From the cell containing the given text, extract its center point as [x, y] coordinate. 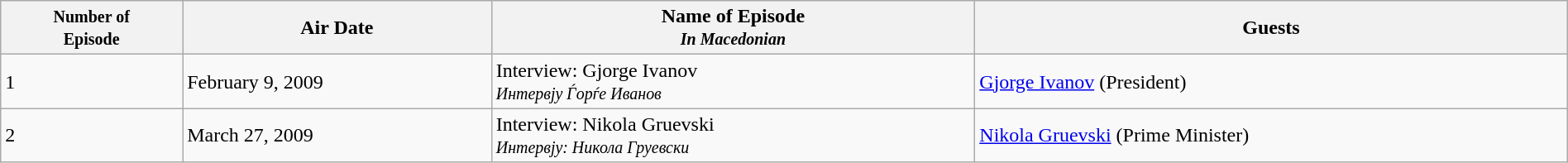
Interview: Nikola Gruevski Интервју: Никола Груевски [733, 136]
Guests [1271, 28]
March 27, 2009 [337, 136]
Air Date [337, 28]
Number of Episode [92, 28]
Interview: Gjorge Ivanov Интервју Ѓорѓе Иванов [733, 81]
1 [92, 81]
2 [92, 136]
Nikola Gruevski (Prime Minister) [1271, 136]
Gjorge Ivanov (President) [1271, 81]
Name of Episode In Macedonian [733, 28]
February 9, 2009 [337, 81]
